Detect which cell encompasses the target text, then output its (X, Y) center coordinate. 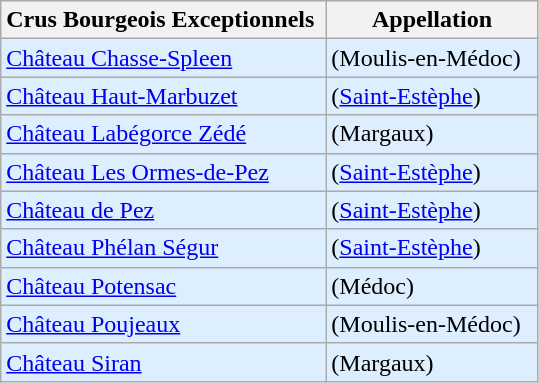
(Médoc) (432, 286)
Château Chasse-Spleen (164, 58)
Château Les Ormes-de-Pez (164, 172)
Château de Pez (164, 210)
Château Siran (164, 362)
Château Labégorce Zédé (164, 134)
Crus Bourgeois Exceptionnels (164, 20)
Château Potensac (164, 286)
Château Poujeaux (164, 324)
Château Haut-Marbuzet (164, 96)
Château Phélan Ségur (164, 248)
Appellation (432, 20)
